Detect which cell encompasses the target text, then output its (X, Y) center coordinate. 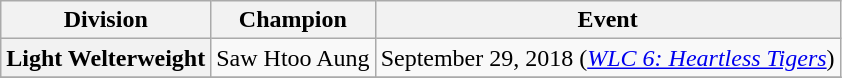
Division (106, 20)
Light Welterweight (106, 58)
Champion (293, 20)
Saw Htoo Aung (293, 58)
Event (608, 20)
September 29, 2018 (WLC 6: Heartless Tigers) (608, 58)
